Detect which cell encompasses the target text, then output its (X, Y) center coordinate. 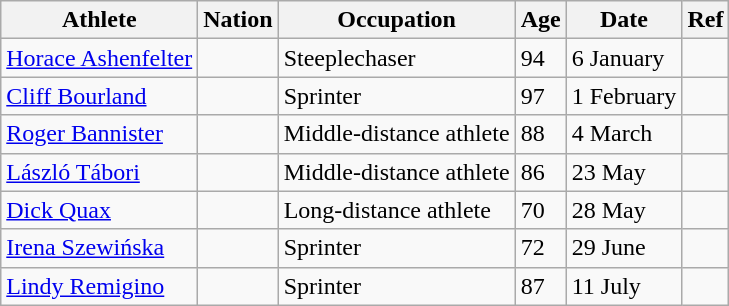
Athlete (100, 20)
11 July (624, 286)
72 (540, 248)
Ref (706, 20)
4 March (624, 134)
1 February (624, 96)
88 (540, 134)
29 June (624, 248)
László Tábori (100, 172)
Dick Quax (100, 210)
94 (540, 58)
Date (624, 20)
Roger Bannister (100, 134)
Nation (238, 20)
Horace Ashenfelter (100, 58)
87 (540, 286)
Occupation (396, 20)
Lindy Remigino (100, 286)
28 May (624, 210)
Cliff Bourland (100, 96)
6 January (624, 58)
97 (540, 96)
70 (540, 210)
86 (540, 172)
Age (540, 20)
Irena Szewińska (100, 248)
Steeplechaser (396, 58)
23 May (624, 172)
Long-distance athlete (396, 210)
